Provide the (x, y) coordinate of the cell's center where the given text is located.  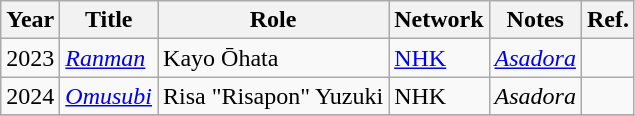
2023 (30, 58)
Ranman (109, 58)
Year (30, 20)
Role (274, 20)
Ref. (608, 20)
Network (439, 20)
Omusubi (109, 96)
Title (109, 20)
Risa "Risapon" Yuzuki (274, 96)
Notes (535, 20)
Kayo Ōhata (274, 58)
2024 (30, 96)
